Provide the [X, Y] coordinate of the cell's center where the given text is located.  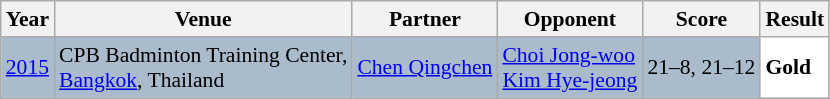
Opponent [570, 19]
Gold [794, 68]
2015 [28, 68]
Choi Jong-woo Kim Hye-jeong [570, 68]
Venue [203, 19]
Chen Qingchen [424, 68]
Year [28, 19]
Result [794, 19]
21–8, 21–12 [701, 68]
CPB Badminton Training Center,Bangkok, Thailand [203, 68]
Score [701, 19]
Partner [424, 19]
